From the cell containing the given text, extract its center point as [x, y] coordinate. 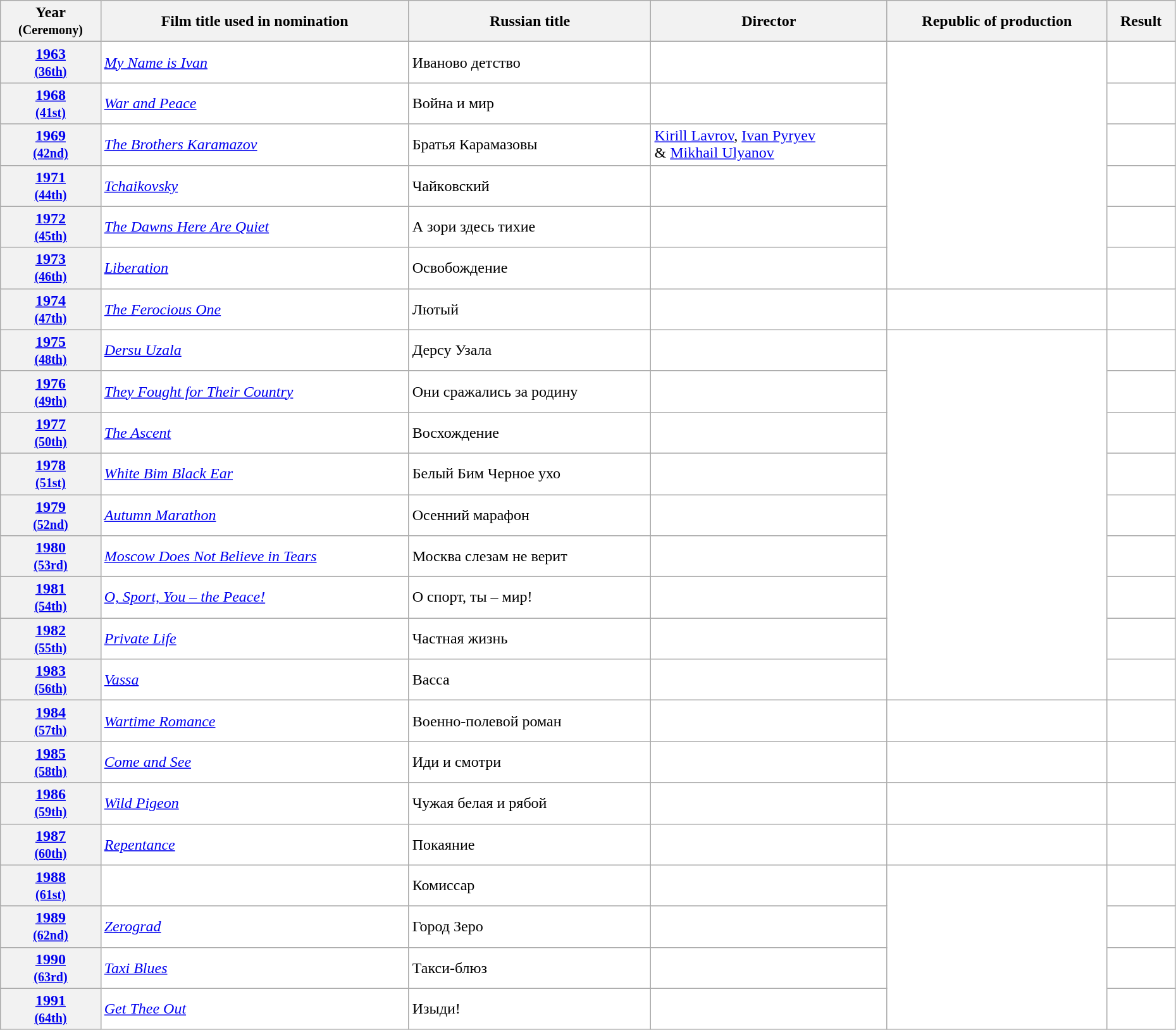
Republic of production [997, 22]
Film title used in nomination [254, 22]
Москва слезам не верит [530, 557]
Result [1141, 22]
The Dawns Here Are Quiet [254, 226]
Чайкoвский [530, 186]
My Name is Ivan [254, 62]
Белый Бим Черное ухо [530, 473]
Они сражались за родину [530, 391]
1989(62nd) [51, 926]
Лютый [530, 309]
Такси-блюз [530, 968]
1990(63rd) [51, 968]
Город Зеро [530, 926]
Иваново детство [530, 62]
The Brothers Karamazov [254, 144]
They Fought for Their Country [254, 391]
Дерсу Узала [530, 351]
Dersu Uzala [254, 351]
Autumn Marathon [254, 515]
1963(36th) [51, 62]
Война и мир [530, 104]
1986(59th) [51, 804]
Get Thee Out [254, 1008]
Kirill Lavrov, Ivan Pyryev & Mikhail Ulyanov [769, 144]
Братья Карамазовы [530, 144]
Russian title [530, 22]
Изыди! [530, 1008]
O, Sport, You – the Peace! [254, 597]
Tchaikovsky [254, 186]
1972(45th) [51, 226]
Repentance [254, 844]
1969(42nd) [51, 144]
Васса [530, 679]
1984(57th) [51, 721]
1979(52nd) [51, 515]
1981(54th) [51, 597]
The Ferocious One [254, 309]
Военно-полевой роман [530, 721]
Wartime Romance [254, 721]
1975(48th) [51, 351]
Vassa [254, 679]
1978(51st) [51, 473]
Wild Pigeon [254, 804]
1987(60th) [51, 844]
А зори здесь тихие [530, 226]
Иди и смотри [530, 762]
1968(41st) [51, 104]
1976(49th) [51, 391]
1977(50th) [51, 433]
1983(56th) [51, 679]
Director [769, 22]
The Ascent [254, 433]
Восхождение [530, 433]
Освобождение [530, 268]
1973(46th) [51, 268]
1971(44th) [51, 186]
Year(Ceremony) [51, 22]
Taxi Blues [254, 968]
Private Life [254, 639]
Чужая белая и рябой [530, 804]
Покаяние [530, 844]
1988(61st) [51, 886]
White Bim Black Ear [254, 473]
Zerograd [254, 926]
Комиссар [530, 886]
1980(53rd) [51, 557]
Liberation [254, 268]
1982(55th) [51, 639]
Moscow Does Not Believe in Tears [254, 557]
1974(47th) [51, 309]
1985(58th) [51, 762]
Частная жизнь [530, 639]
О спорт, ты – мир! [530, 597]
War and Peace [254, 104]
1991(64th) [51, 1008]
Come and See [254, 762]
Осенний марафон [530, 515]
